Scan for the cell matching the given text and deliver its (X, Y) coordinate at center. 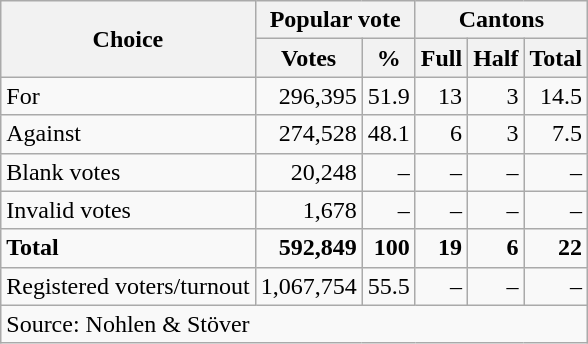
1,067,754 (308, 286)
Full (441, 58)
% (388, 58)
51.9 (388, 96)
48.1 (388, 134)
Registered voters/turnout (128, 286)
100 (388, 248)
1,678 (308, 210)
Cantons (501, 20)
Blank votes (128, 172)
Choice (128, 39)
Popular vote (335, 20)
Votes (308, 58)
Against (128, 134)
Invalid votes (128, 210)
55.5 (388, 286)
14.5 (556, 96)
22 (556, 248)
592,849 (308, 248)
19 (441, 248)
13 (441, 96)
7.5 (556, 134)
Source: Nohlen & Stöver (294, 324)
274,528 (308, 134)
For (128, 96)
20,248 (308, 172)
Half (496, 58)
296,395 (308, 96)
